Return the (X, Y) coordinate for the center point of the cell that contains the specified text.  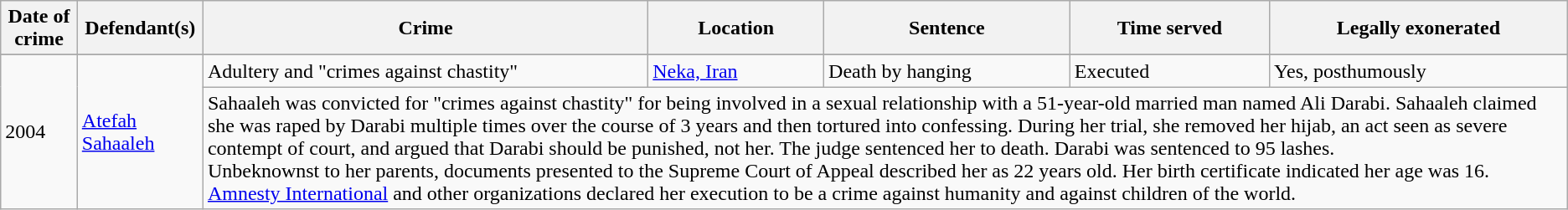
Yes, posthumously (1419, 71)
2004 (39, 132)
Executed (1169, 71)
Neka, Iran (736, 71)
Date of crime (39, 28)
Location (736, 28)
Sentence (947, 28)
Crime (426, 28)
Death by hanging (947, 71)
Legally exonerated (1419, 28)
Defendant(s) (140, 28)
Time served (1169, 28)
Atefah Sahaaleh (140, 132)
Adultery and "crimes against chastity" (426, 71)
